Return (X, Y) of the center of cell containing provided text 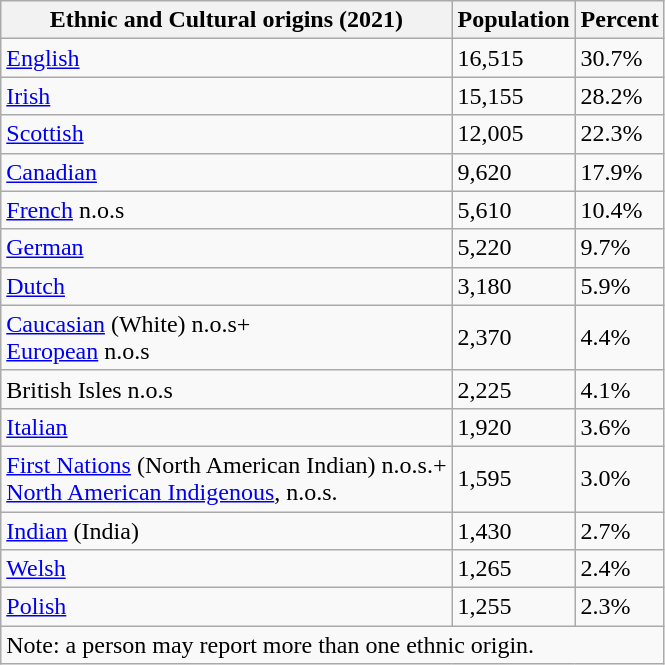
3.6% (620, 427)
1,920 (514, 427)
First Nations (North American Indian) n.o.s.+North American Indigenous, n.o.s. (226, 478)
9.7% (620, 248)
2.7% (620, 531)
1,265 (514, 569)
9,620 (514, 172)
Polish (226, 607)
Percent (620, 20)
2.3% (620, 607)
1,595 (514, 478)
Indian (India) (226, 531)
2.4% (620, 569)
Ethnic and Cultural origins (2021) (226, 20)
English (226, 58)
Canadian (226, 172)
1,255 (514, 607)
Irish (226, 96)
3,180 (514, 286)
2,225 (514, 389)
5,610 (514, 210)
Scottish (226, 134)
22.3% (620, 134)
10.4% (620, 210)
5.9% (620, 286)
2,370 (514, 338)
1,430 (514, 531)
Caucasian (White) n.o.s+European n.o.s (226, 338)
Note: a person may report more than one ethnic origin. (333, 645)
5,220 (514, 248)
British Isles n.o.s (226, 389)
28.2% (620, 96)
12,005 (514, 134)
17.9% (620, 172)
Italian (226, 427)
German (226, 248)
French n.o.s (226, 210)
15,155 (514, 96)
Dutch (226, 286)
16,515 (514, 58)
Population (514, 20)
4.1% (620, 389)
Welsh (226, 569)
4.4% (620, 338)
3.0% (620, 478)
30.7% (620, 58)
